Determine the (x, y) coordinate at the center of the cell enclosing the given text.  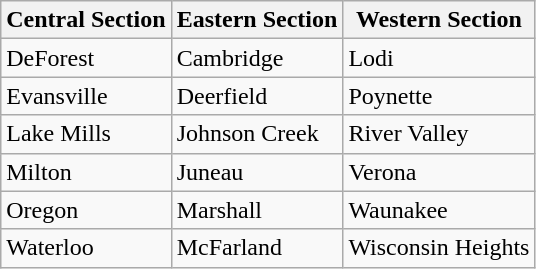
Johnson Creek (257, 134)
Central Section (86, 20)
Deerfield (257, 96)
Waunakee (439, 210)
Waterloo (86, 248)
Poynette (439, 96)
Marshall (257, 210)
Lake Mills (86, 134)
Lodi (439, 58)
Juneau (257, 172)
Cambridge (257, 58)
Evansville (86, 96)
Milton (86, 172)
Wisconsin Heights (439, 248)
Western Section (439, 20)
River Valley (439, 134)
Eastern Section (257, 20)
DeForest (86, 58)
Oregon (86, 210)
Verona (439, 172)
McFarland (257, 248)
